Provide the [X, Y] coordinate of the cell's center where the given text is located.  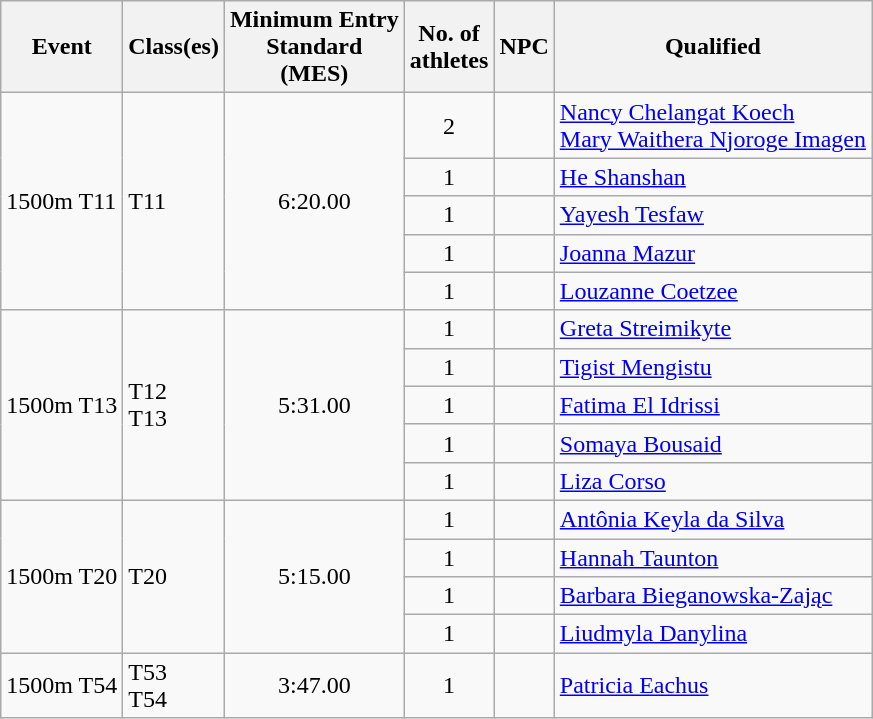
Nancy Chelangat KoechMary Waithera Njoroge Imagen [712, 126]
Louzanne Coetzee [712, 291]
Greta Streimikyte [712, 329]
1500m T11 [62, 202]
5:15.00 [314, 576]
Liudmyla Danylina [712, 634]
Yayesh Tesfaw [712, 215]
T11 [174, 202]
1500m T54 [62, 686]
No. ofathletes [449, 47]
6:20.00 [314, 202]
Minimum EntryStandard(MES) [314, 47]
5:31.00 [314, 405]
Fatima El Idrissi [712, 405]
2 [449, 126]
T20 [174, 576]
Hannah Taunton [712, 557]
Barbara Bieganowska-Zając [712, 596]
Joanna Mazur [712, 253]
He Shanshan [712, 177]
T12T13 [174, 405]
NPC [524, 47]
Qualified [712, 47]
Tigist Mengistu [712, 367]
Patricia Eachus [712, 686]
Antônia Keyla da Silva [712, 519]
1500m T20 [62, 576]
Somaya Bousaid [712, 443]
Liza Corso [712, 481]
T53T54 [174, 686]
3:47.00 [314, 686]
Class(es) [174, 47]
1500m T13 [62, 405]
Event [62, 47]
